Provide the [x, y] coordinate of the cell's center where the given text is located.  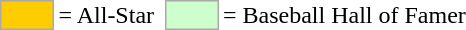
= All-Star [106, 15]
